Determine the [x, y] coordinate at the center of the cell enclosing the given text.  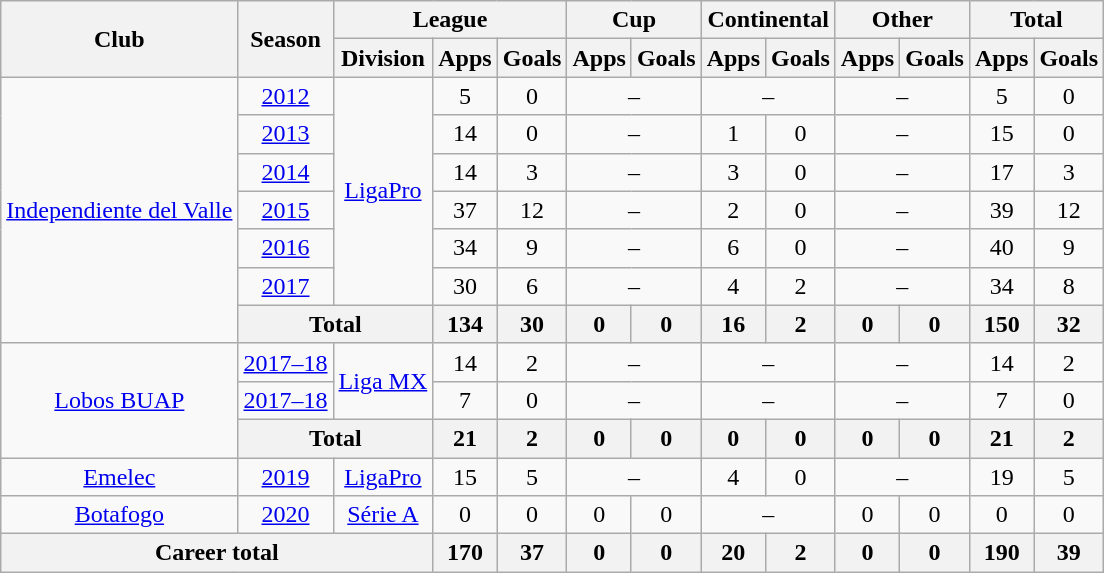
2015 [286, 210]
Independiente del Valle [120, 210]
2013 [286, 134]
1 [733, 134]
2012 [286, 96]
Season [286, 39]
170 [465, 553]
Club [120, 39]
2019 [286, 477]
Série A [383, 515]
16 [733, 324]
32 [1069, 324]
Liga MX [383, 381]
2016 [286, 248]
Emelec [120, 477]
2014 [286, 172]
League [450, 20]
Career total [217, 553]
8 [1069, 286]
Division [383, 58]
20 [733, 553]
2017 [286, 286]
40 [1001, 248]
134 [465, 324]
17 [1001, 172]
Cup [634, 20]
19 [1001, 477]
Botafogo [120, 515]
Lobos BUAP [120, 400]
Other [902, 20]
190 [1001, 553]
2020 [286, 515]
150 [1001, 324]
Continental [768, 20]
